Detect which cell encompasses the target text, then output its (x, y) center coordinate. 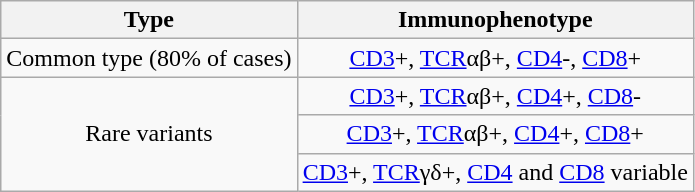
CD3+, TCRγδ+, CD4 and CD8 variable (495, 172)
Immunophenotype (495, 20)
Type (149, 20)
Rare variants (149, 134)
CD3+, TCRαβ+, CD4+, CD8- (495, 96)
Common type (80% of cases) (149, 58)
CD3+, TCRαβ+, CD4+, CD8+ (495, 134)
CD3+, TCRαβ+, CD4-, CD8+ (495, 58)
